Scan for the cell matching the given text and deliver its (X, Y) coordinate at center. 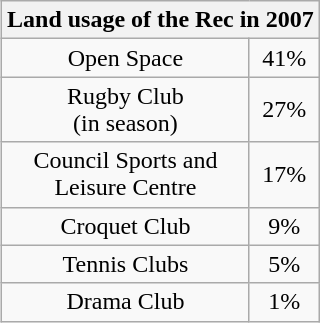
Open Space (126, 58)
Rugby Club(in season) (126, 110)
Land usage of the Rec in 2007 (161, 20)
5% (284, 264)
9% (284, 226)
41% (284, 58)
Drama Club (126, 302)
17% (284, 174)
Tennis Clubs (126, 264)
Council Sports andLeisure Centre (126, 174)
Croquet Club (126, 226)
1% (284, 302)
27% (284, 110)
